For the text-containing cell, return its midpoint in (x, y) coordinate format. 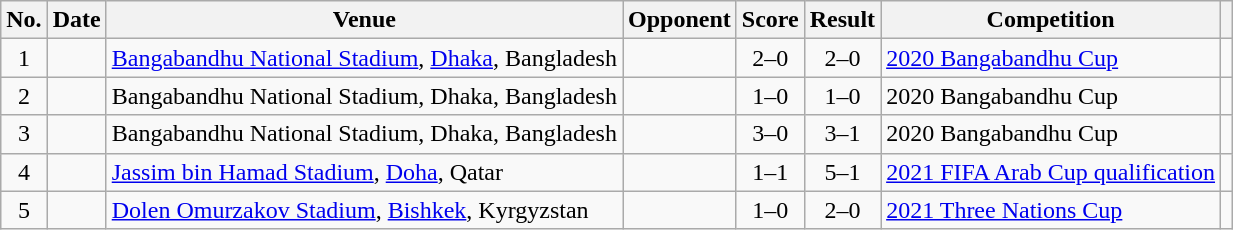
2 (24, 96)
2021 Three Nations Cup (1051, 210)
5 (24, 210)
Jassim bin Hamad Stadium, Doha, Qatar (364, 172)
5–1 (842, 172)
Competition (1051, 20)
Dolen Omurzakov Stadium, Bishkek, Kyrgyzstan (364, 210)
3–1 (842, 134)
4 (24, 172)
Date (76, 20)
Venue (364, 20)
1 (24, 58)
3 (24, 134)
3–0 (770, 134)
Opponent (679, 20)
2021 FIFA Arab Cup qualification (1051, 172)
1–1 (770, 172)
No. (24, 20)
Result (842, 20)
Score (770, 20)
